Determine the (x, y) coordinate at the center of the cell enclosing the given text.  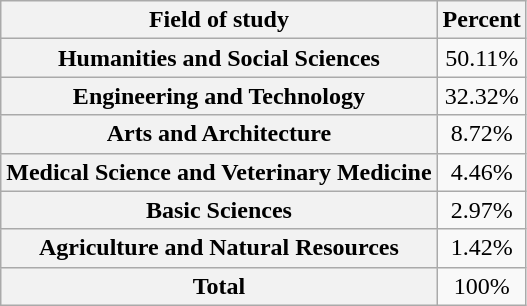
1.42% (482, 248)
4.46% (482, 172)
8.72% (482, 134)
Humanities and Social Sciences (219, 58)
Arts and Architecture (219, 134)
Agriculture and Natural Resources (219, 248)
Basic Sciences (219, 210)
2.97% (482, 210)
Medical Science and Veterinary Medicine (219, 172)
Total (219, 286)
100% (482, 286)
Field of study (219, 20)
50.11% (482, 58)
Engineering and Technology (219, 96)
32.32% (482, 96)
Percent (482, 20)
